For the text-containing cell, return its midpoint in [x, y] coordinate format. 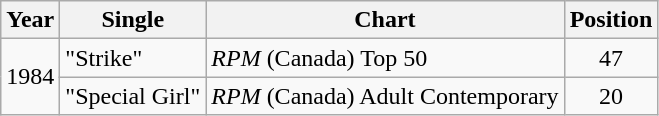
1984 [30, 77]
RPM (Canada) Adult Contemporary [385, 96]
47 [611, 58]
Year [30, 20]
Position [611, 20]
"Strike" [133, 58]
"Special Girl" [133, 96]
Single [133, 20]
Chart [385, 20]
RPM (Canada) Top 50 [385, 58]
20 [611, 96]
